Detect which cell encompasses the target text, then output its (x, y) center coordinate. 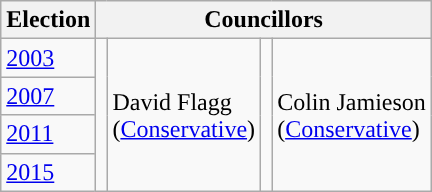
2015 (48, 172)
Election (48, 20)
2011 (48, 134)
2003 (48, 58)
Councillors (264, 20)
David Flagg(Conservative) (184, 115)
2007 (48, 96)
Colin Jamieson(Conservative) (352, 115)
